Capture the cell that displays the provided text and extract its [X, Y] central coordinate. 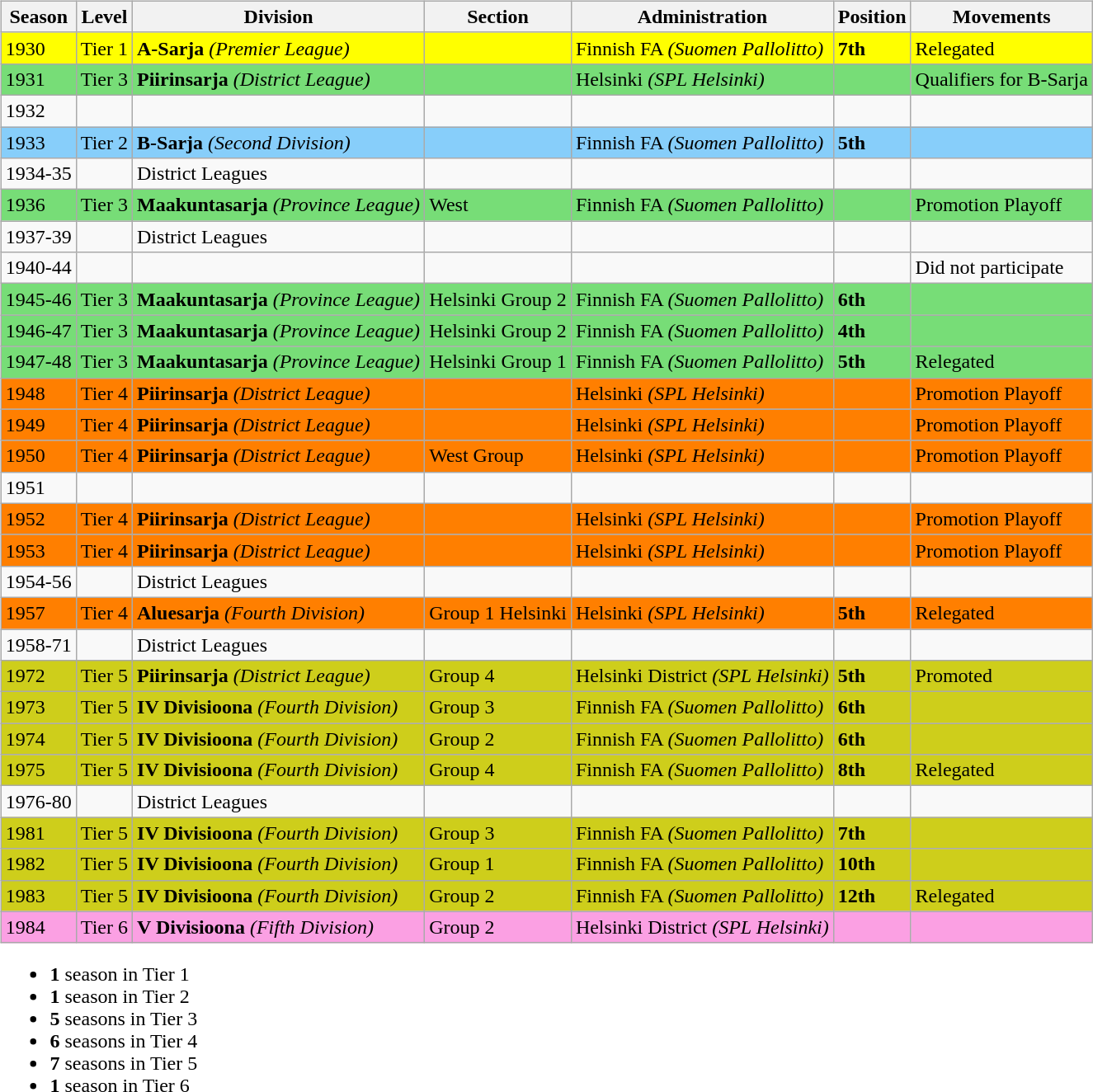
12th [872, 896]
West Group [498, 456]
Movements [1001, 16]
1958-71 [38, 644]
Group 1 [498, 864]
1949 [38, 425]
A-Sarja (Premier League) [279, 48]
1945-46 [38, 299]
1947-48 [38, 362]
1984 [38, 927]
1950 [38, 456]
1932 [38, 111]
V Divisioona (Fifth Division) [279, 927]
1973 [38, 708]
1972 [38, 676]
1931 [38, 79]
1951 [38, 487]
Qualifiers for B-Sarja [1001, 79]
Did not participate [1001, 268]
Promoted [1001, 676]
1952 [38, 519]
B-Sarja (Second Division) [279, 143]
Administration [702, 16]
4th [872, 331]
1954-56 [38, 581]
Tier 6 [104, 927]
1946-47 [38, 331]
1930 [38, 48]
Group 1 Helsinki [498, 613]
Helsinki Group 1 [498, 362]
West [498, 205]
1940-44 [38, 268]
Level [104, 16]
1934-35 [38, 174]
1974 [38, 739]
Tier 2 [104, 143]
10th [872, 864]
Division [279, 16]
Season [38, 16]
1937-39 [38, 237]
Position [872, 16]
1948 [38, 393]
Aluesarja (Fourth Division) [279, 613]
1976-80 [38, 802]
1981 [38, 833]
1953 [38, 550]
Section [498, 16]
1936 [38, 205]
8th [872, 770]
1975 [38, 770]
1933 [38, 143]
1982 [38, 864]
1957 [38, 613]
Tier 1 [104, 48]
1983 [38, 896]
